Find where the given text appears and provide that cell's center as [X, Y] coordinate. 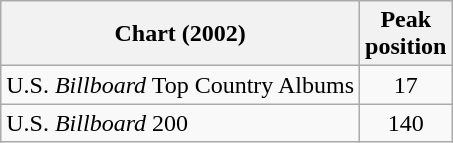
Peakposition [406, 34]
140 [406, 123]
17 [406, 85]
U.S. Billboard Top Country Albums [180, 85]
Chart (2002) [180, 34]
U.S. Billboard 200 [180, 123]
